Return the [x, y] coordinate for the center point of the cell that contains the specified text.  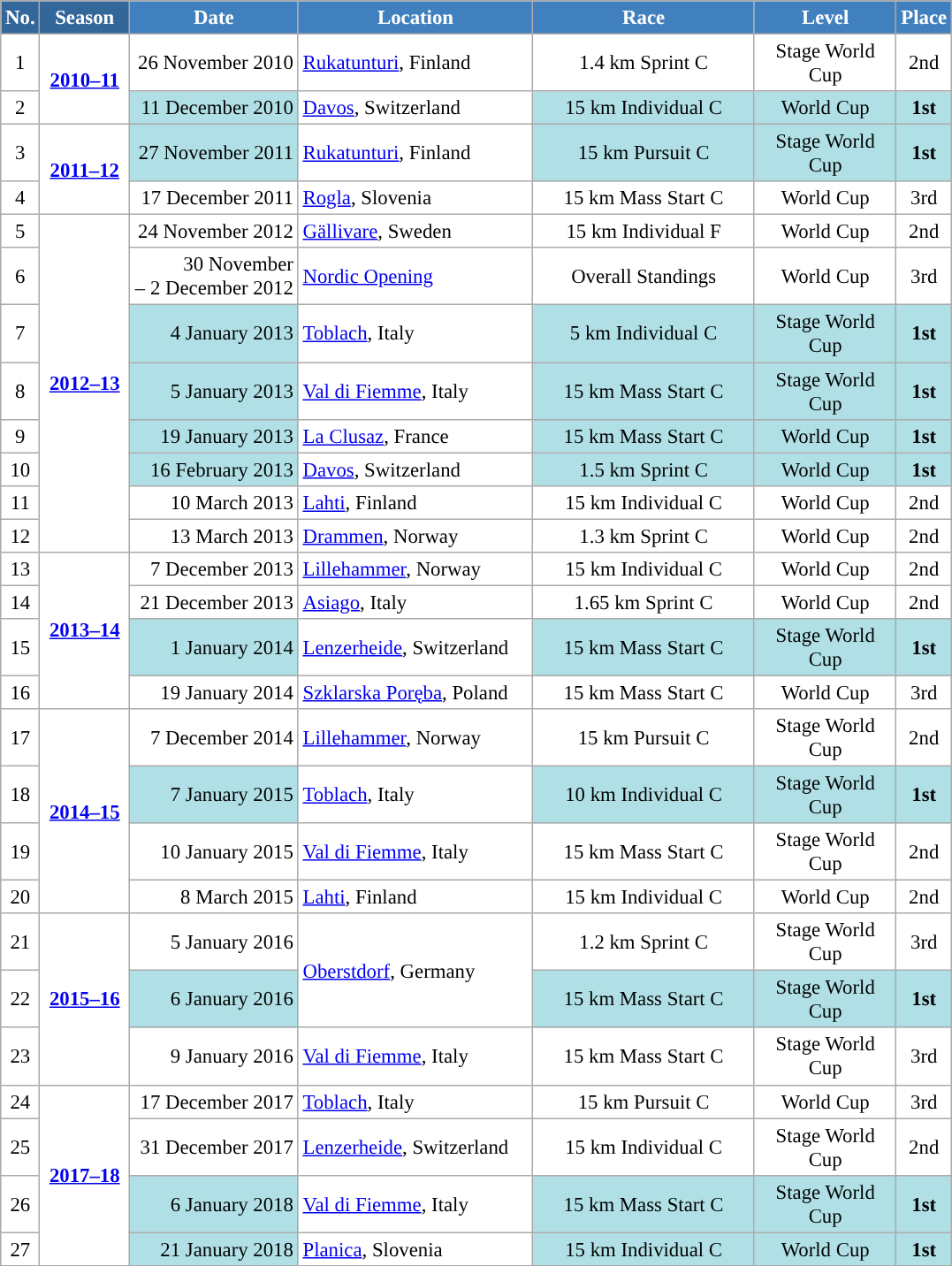
2012–13 [85, 384]
17 December 2011 [214, 198]
7 December 2013 [214, 569]
25 [20, 1148]
15 km Individual F [644, 232]
12 [20, 536]
21 January 2018 [214, 1249]
11 December 2010 [214, 108]
La Clusaz, France [415, 436]
13 [20, 569]
10 km Individual C [644, 796]
7 December 2014 [214, 737]
Nordic Opening [415, 276]
14 [20, 602]
15 [20, 647]
9 [20, 436]
Asiago, Italy [415, 602]
8 March 2015 [214, 897]
Drammen, Norway [415, 536]
31 December 2017 [214, 1148]
24 [20, 1102]
2010–11 [85, 80]
30 November – 2 December 2012 [214, 276]
5 km Individual C [644, 334]
1.5 km Sprint C [644, 469]
1 January 2014 [214, 647]
5 [20, 232]
No. [20, 18]
2013–14 [85, 631]
26 November 2010 [214, 64]
9 January 2016 [214, 1057]
Race [644, 18]
6 January 2018 [214, 1204]
13 March 2013 [214, 536]
23 [20, 1057]
Level [826, 18]
5 January 2016 [214, 942]
2014–15 [85, 812]
7 [20, 334]
17 December 2017 [214, 1102]
7 January 2015 [214, 796]
1.4 km Sprint C [644, 64]
2015–16 [85, 999]
22 [20, 999]
1 [20, 64]
27 [20, 1249]
26 [20, 1204]
6 January 2016 [214, 999]
1.2 km Sprint C [644, 942]
20 [20, 897]
10 March 2013 [214, 502]
21 [20, 942]
Gällivare, Sweden [415, 232]
Overall Standings [644, 276]
1.65 km Sprint C [644, 602]
21 December 2013 [214, 602]
19 January 2014 [214, 692]
4 [20, 198]
27 November 2011 [214, 154]
18 [20, 796]
3 [20, 154]
4 January 2013 [214, 334]
1.3 km Sprint C [644, 536]
Location [415, 18]
17 [20, 737]
Place [924, 18]
2017–18 [85, 1175]
Rogla, Slovenia [415, 198]
10 [20, 469]
Planica, Slovenia [415, 1249]
11 [20, 502]
Oberstdorf, Germany [415, 971]
19 January 2013 [214, 436]
16 February 2013 [214, 469]
Date [214, 18]
5 January 2013 [214, 391]
6 [20, 276]
19 [20, 852]
8 [20, 391]
10 January 2015 [214, 852]
16 [20, 692]
Season [85, 18]
24 November 2012 [214, 232]
Szklarska Poręba, Poland [415, 692]
2 [20, 108]
2011–12 [85, 170]
